From the cell containing the given text, extract its center point as (X, Y) coordinate. 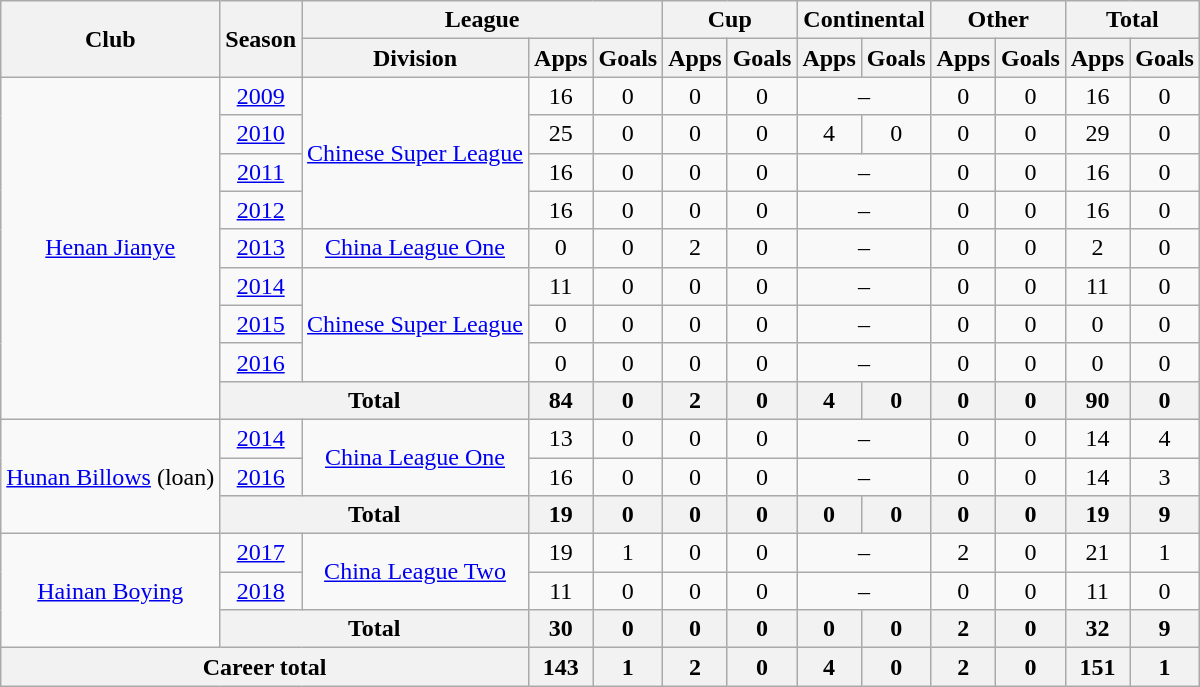
Henan Jianye (110, 248)
Season (261, 39)
32 (1097, 629)
Continental (864, 20)
League (482, 20)
84 (561, 400)
Hainan Boying (110, 591)
2011 (261, 172)
25 (561, 134)
90 (1097, 400)
143 (561, 667)
2015 (261, 324)
Hunan Billows (loan) (110, 476)
Club (110, 39)
Division (416, 58)
2013 (261, 248)
2012 (261, 210)
Other (998, 20)
Career total (265, 667)
China League Two (416, 572)
2010 (261, 134)
2018 (261, 591)
2017 (261, 553)
3 (1165, 477)
Cup (730, 20)
13 (561, 438)
2009 (261, 96)
151 (1097, 667)
30 (561, 629)
29 (1097, 134)
21 (1097, 553)
